From the cell containing the given text, extract its center point as (X, Y) coordinate. 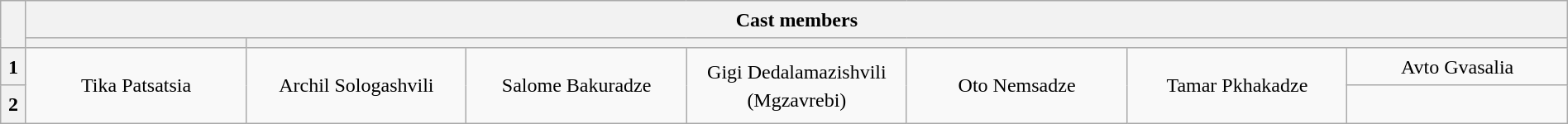
Gigi Dedalamazishvili (Mgzavrebi) (796, 84)
Oto Nemsadze (1016, 84)
Cast members (796, 20)
Avto Gvasalia (1457, 66)
1 (13, 66)
Salome Bakuradze (576, 84)
Tika Patsatsia (136, 84)
Tamar Pkhakadze (1237, 84)
Archil Sologashvili (356, 84)
2 (13, 104)
